Extract the (X, Y) coordinate from the center of the cell holding the provided text.  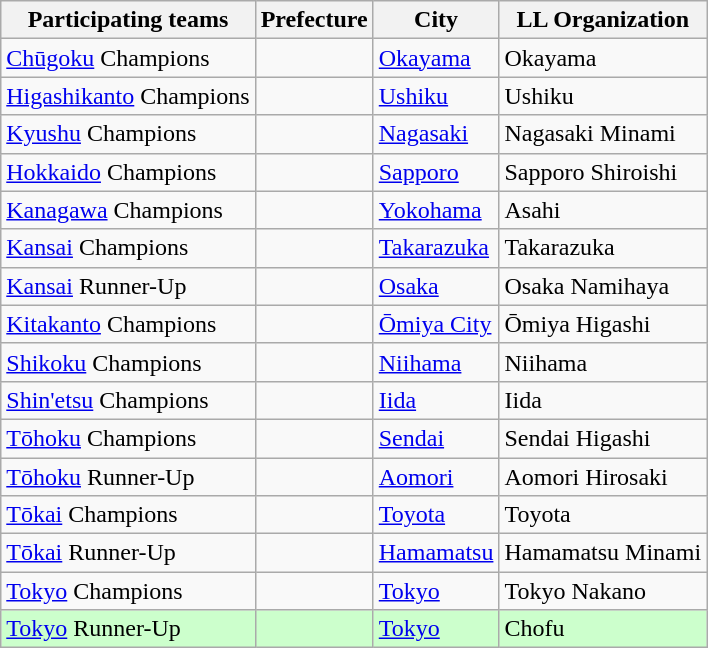
Osaka Namihaya (603, 286)
Tokyo Runner-Up (128, 629)
Hamamatsu Minami (603, 553)
Ōmiya Higashi (603, 324)
Tōkai Champions (128, 515)
Sapporo Shiroishi (603, 172)
Kanagawa Champions (128, 210)
Sendai (436, 438)
Ōmiya City (436, 324)
Asahi (603, 210)
LL Organization (603, 20)
Kansai Champions (128, 248)
Sapporo (436, 172)
Tōhoku Runner-Up (128, 477)
Hamamatsu (436, 553)
Chofu (603, 629)
Tokyo Champions (128, 591)
Shikoku Champions (128, 362)
Osaka (436, 286)
Sendai Higashi (603, 438)
Tōhoku Champions (128, 438)
Chūgoku Champions (128, 58)
Kitakanto Champions (128, 324)
Nagasaki (436, 134)
Participating teams (128, 20)
Nagasaki Minami (603, 134)
Tōkai Runner-Up (128, 553)
Shin'etsu Champions (128, 400)
Prefecture (314, 20)
Aomori Hirosaki (603, 477)
Hokkaido Champions (128, 172)
Tokyo Nakano (603, 591)
City (436, 20)
Kansai Runner-Up (128, 286)
Higashikanto Champions (128, 96)
Kyushu Champions (128, 134)
Aomori (436, 477)
Yokohama (436, 210)
